Pinpoint the cell where the given text exists, returning its (X, Y) midpoint coordinate. 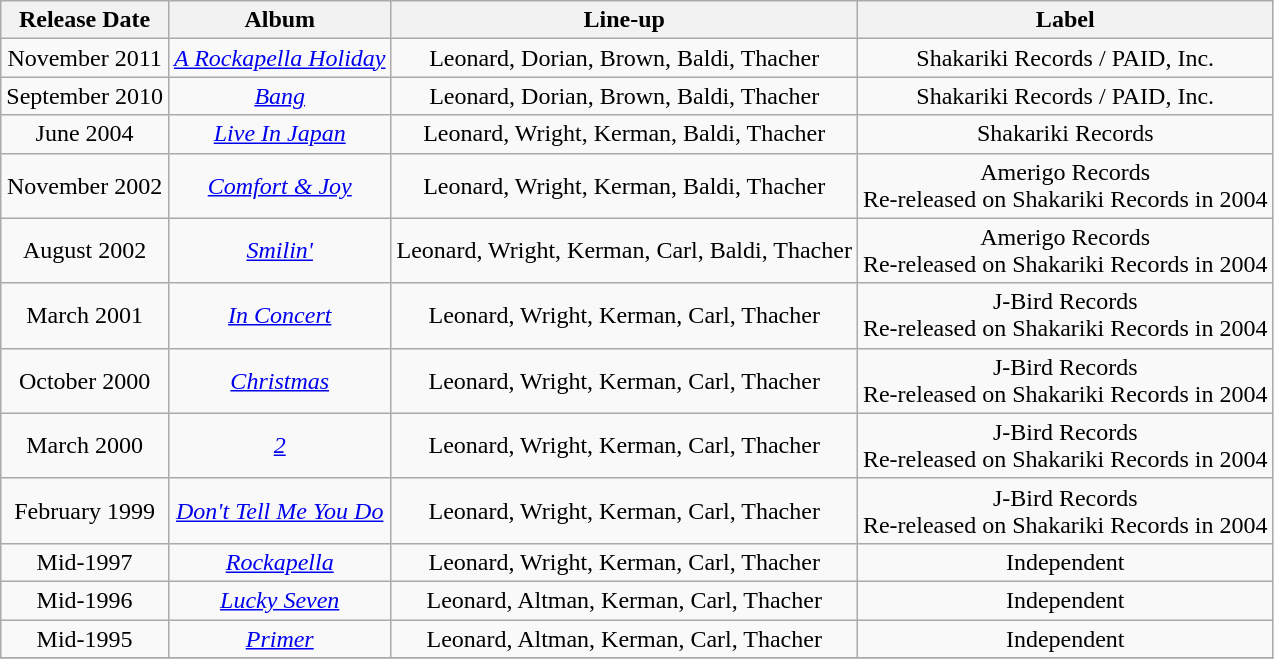
Label (1065, 20)
In Concert (280, 316)
Mid-1996 (85, 600)
September 2010 (85, 96)
Leonard, Wright, Kerman, Carl, Baldi, Thacher (624, 250)
August 2002 (85, 250)
November 2002 (85, 186)
Lucky Seven (280, 600)
June 2004 (85, 134)
A Rockapella Holiday (280, 58)
Rockapella (280, 562)
Line-up (624, 20)
March 2000 (85, 446)
Release Date (85, 20)
Mid-1995 (85, 639)
March 2001 (85, 316)
Album (280, 20)
Mid-1997 (85, 562)
February 1999 (85, 510)
Don't Tell Me You Do (280, 510)
2 (280, 446)
Shakariki Records (1065, 134)
Smilin' (280, 250)
Primer (280, 639)
Christmas (280, 380)
Live In Japan (280, 134)
October 2000 (85, 380)
Bang (280, 96)
November 2011 (85, 58)
Comfort & Joy (280, 186)
